From the cell containing the given text, extract its center point as [X, Y] coordinate. 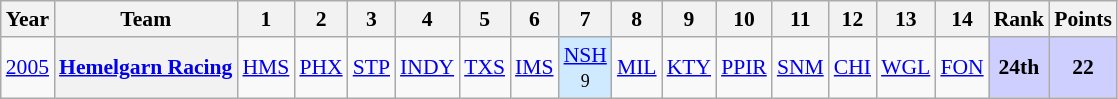
5 [484, 19]
11 [800, 19]
KTY [689, 68]
INDY [427, 68]
6 [534, 19]
Rank [1020, 19]
PPIR [744, 68]
7 [586, 19]
HMS [266, 68]
12 [852, 19]
IMS [534, 68]
MIL [637, 68]
WGL [906, 68]
Year [28, 19]
13 [906, 19]
SNM [800, 68]
9 [689, 19]
Hemelgarn Racing [146, 68]
Team [146, 19]
FON [962, 68]
PHX [320, 68]
3 [372, 19]
STP [372, 68]
Points [1083, 19]
10 [744, 19]
22 [1083, 68]
14 [962, 19]
4 [427, 19]
TXS [484, 68]
2005 [28, 68]
24th [1020, 68]
1 [266, 19]
NSH9 [586, 68]
2 [320, 19]
8 [637, 19]
CHI [852, 68]
